Scan for the cell matching the given text and deliver its [X, Y] coordinate at center. 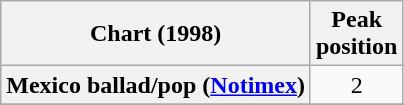
Peakposition [356, 34]
2 [356, 85]
Mexico ballad/pop (Notimex) [156, 85]
Chart (1998) [156, 34]
